Capture the cell that displays the provided text and extract its (x, y) central coordinate. 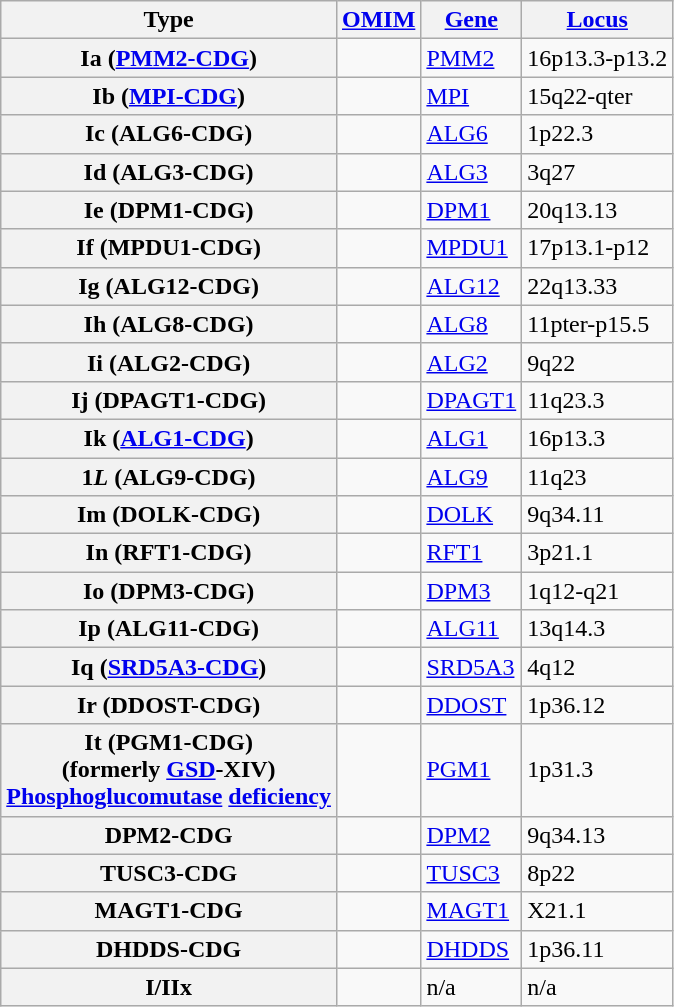
MPI (472, 96)
Id (ALG3-CDG) (169, 172)
MAGT1 (472, 911)
Ii (ALG2-CDG) (169, 362)
DPAGT1 (472, 400)
Ig (ALG12-CDG) (169, 286)
Locus (598, 20)
11pter-p15.5 (598, 324)
ALG2 (472, 362)
ALG11 (472, 629)
In (RFT1-CDG) (169, 553)
Ia (PMM2-CDG) (169, 58)
1p36.11 (598, 949)
16p13.3-p13.2 (598, 58)
Io (DPM3-CDG) (169, 591)
PMM2 (472, 58)
Ic (ALG6-CDG) (169, 134)
Ir (DDOST-CDG) (169, 705)
DPM1 (472, 210)
13q14.3 (598, 629)
DPM3 (472, 591)
11q23 (598, 477)
DOLK (472, 515)
DHDDS (472, 949)
1L (ALG9-CDG) (169, 477)
1p31.3 (598, 770)
17p13.1-p12 (598, 248)
PGM1 (472, 770)
ALG8 (472, 324)
20q13.13 (598, 210)
TUSC3 (472, 873)
DPM2 (472, 835)
DPM2-CDG (169, 835)
1p22.3 (598, 134)
4q12 (598, 667)
15q22-qter (598, 96)
1p36.12 (598, 705)
MPDU1 (472, 248)
ALG12 (472, 286)
SRD5A3 (472, 667)
Ie (DPM1-CDG) (169, 210)
TUSC3-CDG (169, 873)
Im (DOLK-CDG) (169, 515)
ALG9 (472, 477)
Ip (ALG11-CDG) (169, 629)
Iq (SRD5A3-CDG) (169, 667)
9q34.13 (598, 835)
Type (169, 20)
If (MPDU1-CDG) (169, 248)
ALG3 (472, 172)
Ib (MPI-CDG) (169, 96)
22q13.33 (598, 286)
11q23.3 (598, 400)
3p21.1 (598, 553)
Ih (ALG8-CDG) (169, 324)
RFT1 (472, 553)
MAGT1-CDG (169, 911)
ALG6 (472, 134)
DDOST (472, 705)
It (PGM1-CDG)(formerly GSD-XIV)Phosphoglucomutase deficiency (169, 770)
DHDDS-CDG (169, 949)
X21.1 (598, 911)
Ij (DPAGT1-CDG) (169, 400)
3q27 (598, 172)
Ik (ALG1-CDG) (169, 438)
8p22 (598, 873)
I/IIx (169, 987)
Gene (472, 20)
9q34.11 (598, 515)
1q12-q21 (598, 591)
16p13.3 (598, 438)
9q22 (598, 362)
ALG1 (472, 438)
OMIM (378, 20)
